Output the [X, Y] coordinate of the center of the cell containing the given text.  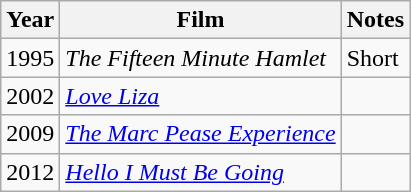
The Marc Pease Experience [200, 134]
Love Liza [200, 96]
The Fifteen Minute Hamlet [200, 58]
Hello I Must Be Going [200, 172]
2012 [30, 172]
Short [375, 58]
2002 [30, 96]
2009 [30, 134]
Notes [375, 20]
1995 [30, 58]
Film [200, 20]
Year [30, 20]
